Determine the (X, Y) coordinate at the center of the cell enclosing the given text.  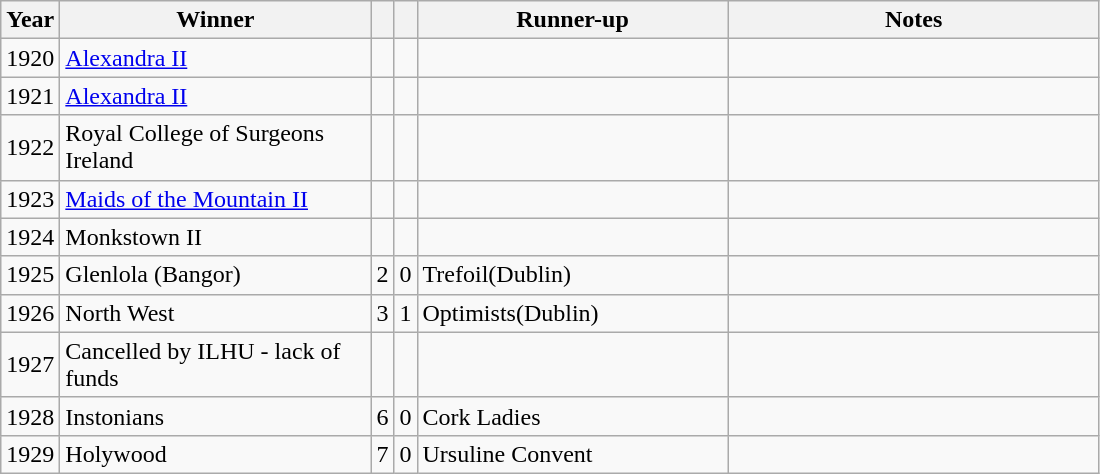
Ursuline Convent (572, 454)
Year (30, 20)
1923 (30, 199)
6 (382, 416)
1928 (30, 416)
Trefoil(Dublin) (572, 275)
1925 (30, 275)
Royal College of Surgeons Ireland (216, 148)
1920 (30, 58)
1922 (30, 148)
North West (216, 313)
Runner-up (572, 20)
Glenlola (Bangor) (216, 275)
Winner (216, 20)
1927 (30, 364)
1924 (30, 237)
Cancelled by ILHU - lack of funds (216, 364)
1 (406, 313)
Holywood (216, 454)
Instonians (216, 416)
7 (382, 454)
Cork Ladies (572, 416)
Monkstown II (216, 237)
Notes (914, 20)
1926 (30, 313)
2 (382, 275)
Maids of the Mountain II (216, 199)
Optimists(Dublin) (572, 313)
1921 (30, 96)
1929 (30, 454)
3 (382, 313)
